Determine the [x, y] coordinate at the center of the cell enclosing the given text.  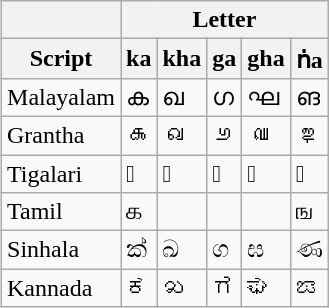
ka [139, 59]
ങ [309, 97]
ණ [309, 250]
gha [266, 59]
ṅa [309, 59]
ಘ [266, 288]
𑌖 [182, 135]
𑌗 [224, 135]
ங [309, 212]
ಖ [182, 288]
Grantha [62, 135]
Kannada [62, 288]
ಕ [139, 288]
𑎖 [309, 173]
ഘ [266, 97]
𑎕 [266, 173]
Script [62, 59]
ක් [139, 250]
𑎒 [139, 173]
kha [182, 59]
ඝ [266, 250]
ഖ [182, 97]
𑎓 [182, 173]
க [139, 212]
ඛ [182, 250]
Sinhala [62, 250]
𑌘 [266, 135]
𑎔 [224, 173]
ga [224, 59]
ග [224, 250]
ഗ [224, 97]
Letter [225, 20]
𑌙 [309, 135]
ಗ [224, 288]
ക [139, 97]
Tigalari [62, 173]
ಙ [309, 288]
Malayalam [62, 97]
Tamil [62, 212]
𑌕 [139, 135]
